Identify which cell holds the provided text, then report its [x, y] central coordinate. 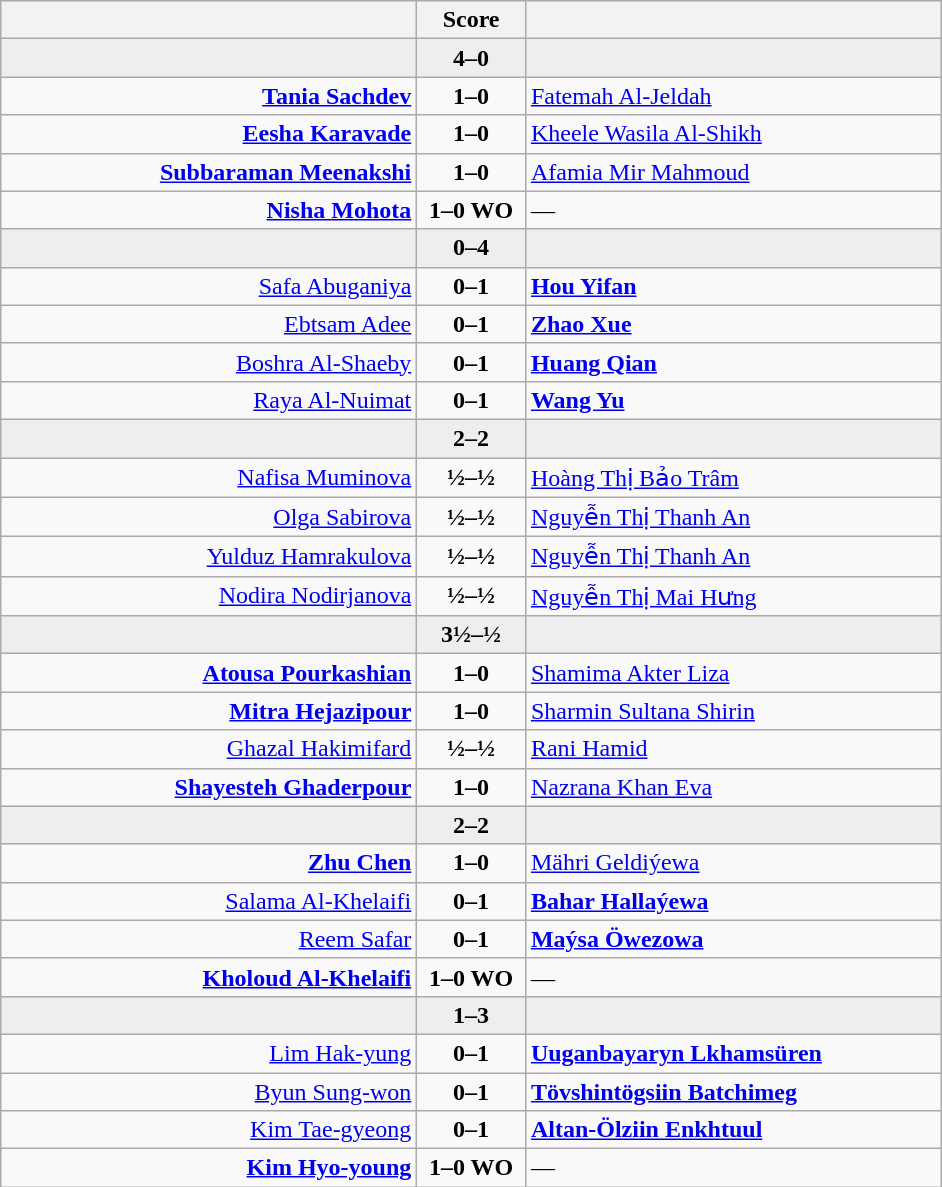
Nisha Mohota [209, 210]
Hoàng Thị Bảo Trâm [733, 478]
Score [472, 20]
Byun Sung-won [209, 1091]
Ebtsam Adee [209, 324]
Tövshintögsiin Batchimeg [733, 1091]
Bahar Hallaýewa [733, 901]
Subbaraman Meenakshi [209, 172]
Hou Yifan [733, 286]
Safa Abuganiya [209, 286]
Atousa Pourkashian [209, 673]
Nazrana Khan Eva [733, 787]
0–4 [472, 248]
Ghazal Hakimifard [209, 749]
Huang Qian [733, 362]
Eesha Karavade [209, 134]
Yulduz Hamrakulova [209, 557]
Nodira Nodirjanova [209, 596]
Nguyễn Thị Mai Hưng [733, 596]
Uuganbayaryn Lkhamsüren [733, 1053]
Shayesteh Ghaderpour [209, 787]
Afamia Mir Mahmoud [733, 172]
Maýsa Öwezowa [733, 939]
Olga Sabirova [209, 517]
4–0 [472, 58]
Raya Al-Nuimat [209, 400]
Kheele Wasila Al-Shikh [733, 134]
1–3 [472, 1015]
Salama Al-Khelaifi [209, 901]
Rani Hamid [733, 749]
Zhao Xue [733, 324]
3½–½ [472, 635]
Tania Sachdev [209, 96]
Zhu Chen [209, 863]
Lim Hak-yung [209, 1053]
Altan-Ölziin Enkhtuul [733, 1130]
Kholoud Al-Khelaifi [209, 977]
Wang Yu [733, 400]
Mitra Hejazipour [209, 711]
Kim Hyo-young [209, 1168]
Reem Safar [209, 939]
Boshra Al-Shaeby [209, 362]
Kim Tae-gyeong [209, 1130]
Fatemah Al-Jeldah [733, 96]
Nafisa Muminova [209, 478]
Mähri Geldiýewa [733, 863]
Shamima Akter Liza [733, 673]
Sharmin Sultana Shirin [733, 711]
